Detect which cell encompasses the target text, then output its [X, Y] center coordinate. 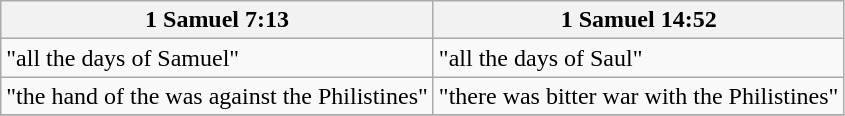
1 Samuel 7:13 [218, 20]
"all the days of Saul" [638, 58]
"there was bitter war with the Philistines" [638, 96]
"all the days of Samuel" [218, 58]
"the hand of the was against the Philistines" [218, 96]
1 Samuel 14:52 [638, 20]
